Output the (X, Y) coordinate of the center of the cell containing the given text.  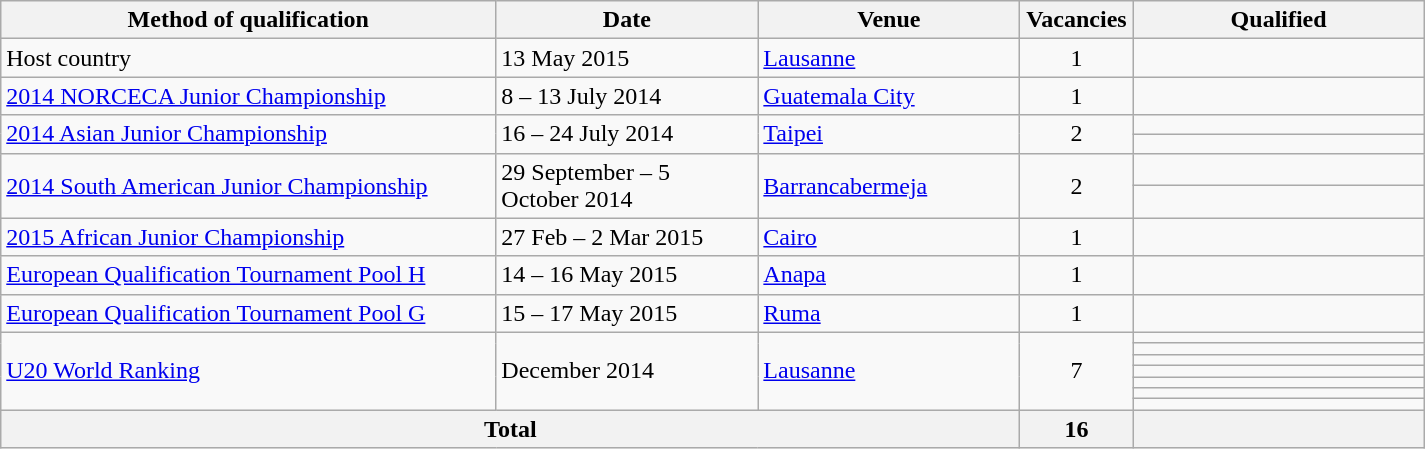
13 May 2015 (627, 58)
European Qualification Tournament Pool H (248, 275)
Qualified (1278, 20)
2014 South American Junior Championship (248, 186)
December 2014 (627, 370)
Vacancies (1076, 20)
2014 Asian Junior Championship (248, 134)
European Qualification Tournament Pool G (248, 313)
Venue (889, 20)
Cairo (889, 237)
16 – 24 July 2014 (627, 134)
Guatemala City (889, 96)
2015 African Junior Championship (248, 237)
Method of qualification (248, 20)
16 (1076, 429)
15 – 17 May 2015 (627, 313)
2014 NORCECA Junior Championship (248, 96)
Date (627, 20)
Ruma (889, 313)
Host country (248, 58)
Anapa (889, 275)
14 – 16 May 2015 (627, 275)
8 – 13 July 2014 (627, 96)
27 Feb – 2 Mar 2015 (627, 237)
7 (1076, 370)
Taipei (889, 134)
Total (510, 429)
Barrancabermeja (889, 186)
U20 World Ranking (248, 370)
29 September – 5 October 2014 (627, 186)
